Search for the cell housing the specified text and yield its (x, y) center coordinate. 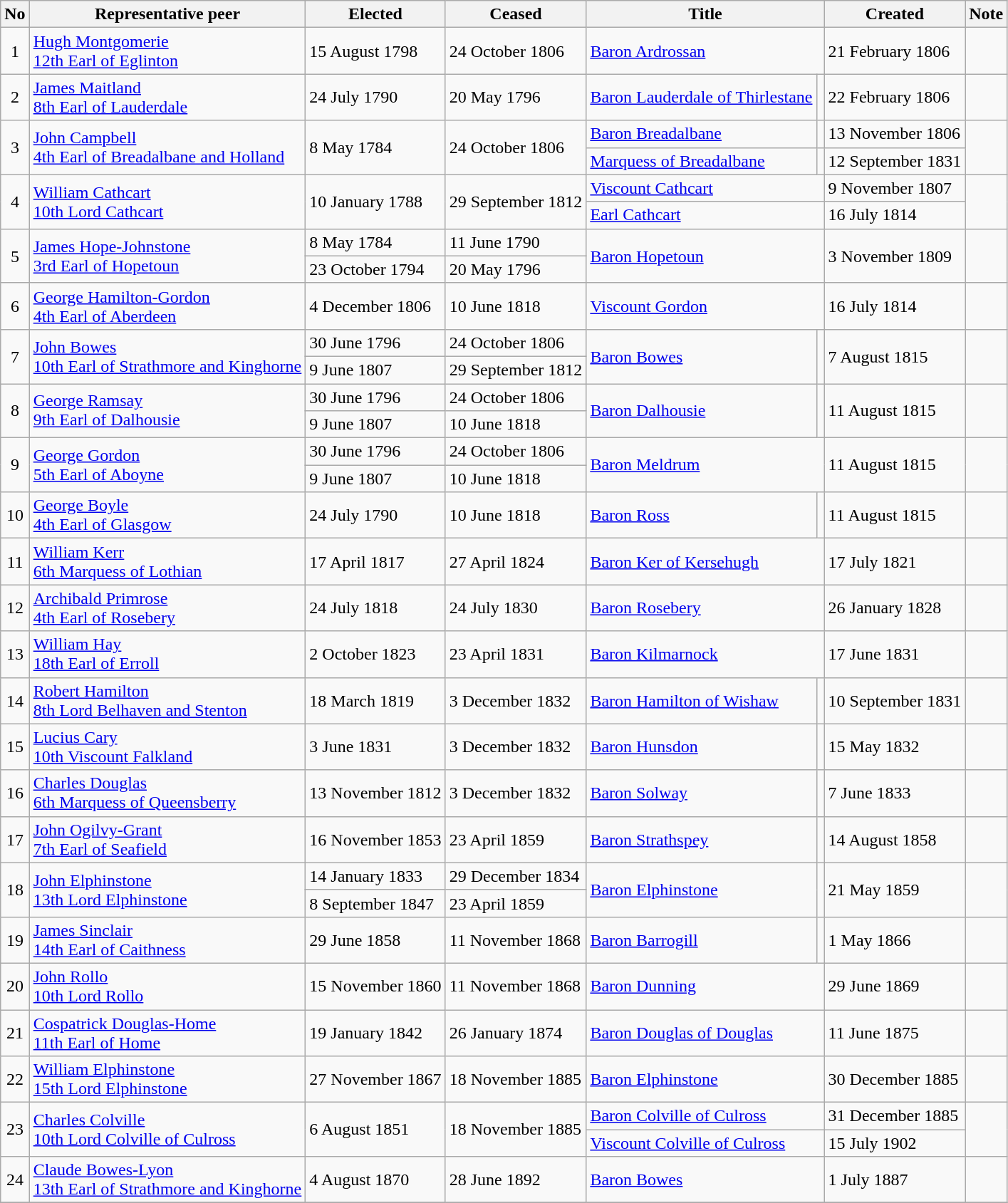
Baron Hunsdon (701, 746)
17 (15, 839)
Baron Ross (701, 516)
7 (15, 356)
14 January 1833 (375, 876)
26 January 1874 (516, 1033)
22 February 1806 (895, 97)
16 (15, 793)
6 (15, 306)
3 June 1831 (375, 746)
15 July 1902 (895, 1143)
Cospatrick Douglas-Home11th Earl of Home (167, 1033)
23 October 1794 (375, 269)
John Rollo10th Lord Rollo (167, 986)
31 December 1885 (895, 1116)
17 July 1821 (895, 561)
14 (15, 701)
Charles Douglas6th Marquess of Queensberry (167, 793)
Representative peer (167, 14)
1 July 1887 (895, 1179)
Ceased (516, 14)
9 November 1807 (895, 188)
Created (895, 14)
Baron Strathspey (701, 839)
Baron Meldrum (705, 465)
Baron Hamilton of Wishaw (701, 701)
19 January 1842 (375, 1033)
15 August 1798 (375, 51)
18 March 1819 (375, 701)
3 (15, 147)
28 June 1892 (516, 1179)
Baron Rosebery (705, 608)
William Elphinstone15th Lord Elphinstone (167, 1080)
8 (15, 410)
22 (15, 1080)
2 October 1823 (375, 654)
12 September 1831 (895, 161)
21 (15, 1033)
William Cathcart10th Lord Cathcart (167, 202)
10 September 1831 (895, 701)
George Ramsay9th Earl of Dalhousie (167, 410)
George Hamilton-Gordon4th Earl of Aberdeen (167, 306)
Title (705, 14)
24 July 1830 (516, 608)
27 November 1867 (375, 1080)
24 July 1818 (375, 608)
Elected (375, 14)
4 (15, 202)
24 (15, 1179)
William Hay18th Earl of Erroll (167, 654)
17 April 1817 (375, 561)
20 (15, 986)
James Maitland8th Earl of Lauderdale (167, 97)
23 April 1831 (516, 654)
Baron Solway (701, 793)
15 May 1832 (895, 746)
1 (15, 51)
Marquess of Breadalbane (701, 161)
8 September 1847 (375, 903)
Baron Dalhousie (701, 410)
27 April 1824 (516, 561)
13 November 1806 (895, 134)
19 (15, 940)
Baron Dunning (705, 986)
No (15, 14)
15 November 1860 (375, 986)
Baron Douglas of Douglas (705, 1033)
1 May 1866 (895, 940)
John Campbell4th Earl of Breadalbane and Holland (167, 147)
Archibald Primrose4th Earl of Rosebery (167, 608)
29 December 1834 (516, 876)
12 (15, 608)
4 December 1806 (375, 306)
23 (15, 1130)
29 June 1858 (375, 940)
Earl Cathcart (705, 215)
10 January 1788 (375, 202)
Baron Hopetoun (705, 256)
Baron Ker of Kersehugh (705, 561)
Viscount Gordon (705, 306)
9 (15, 465)
John Bowes10th Earl of Strathmore and Kinghorne (167, 356)
John Ogilvy-Grant7th Earl of Seafield (167, 839)
3 November 1809 (895, 256)
11 June 1875 (895, 1033)
Baron Lauderdale of Thirlestane (701, 97)
Hugh Montgomerie12th Earl of Eglinton (167, 51)
Note (986, 14)
2 (15, 97)
Baron Breadalbane (701, 134)
13 (15, 654)
15 (15, 746)
James Hope-Johnstone3rd Earl of Hopetoun (167, 256)
George Gordon5th Earl of Aboyne (167, 465)
29 June 1869 (895, 986)
Baron Barrogill (701, 940)
17 June 1831 (895, 654)
14 August 1858 (895, 839)
11 (15, 561)
26 January 1828 (895, 608)
Claude Bowes-Lyon13th Earl of Strathmore and Kinghorne (167, 1179)
16 November 1853 (375, 839)
5 (15, 256)
7 June 1833 (895, 793)
30 December 1885 (895, 1080)
21 May 1859 (895, 890)
Viscount Colville of Culross (705, 1143)
21 February 1806 (895, 51)
11 June 1790 (516, 242)
Baron Colville of Culross (705, 1116)
James Sinclair14th Earl of Caithness (167, 940)
13 November 1812 (375, 793)
Charles Colville10th Lord Colville of Culross (167, 1130)
Baron Kilmarnock (705, 654)
18 (15, 890)
Baron Ardrossan (705, 51)
4 August 1870 (375, 1179)
10 (15, 516)
6 August 1851 (375, 1130)
George Boyle4th Earl of Glasgow (167, 516)
7 August 1815 (895, 356)
Viscount Cathcart (705, 188)
Lucius Cary10th Viscount Falkland (167, 746)
John Elphinstone13th Lord Elphinstone (167, 890)
Robert Hamilton8th Lord Belhaven and Stenton (167, 701)
William Kerr6th Marquess of Lothian (167, 561)
